Scan for the cell matching the given text and deliver its (X, Y) coordinate at center. 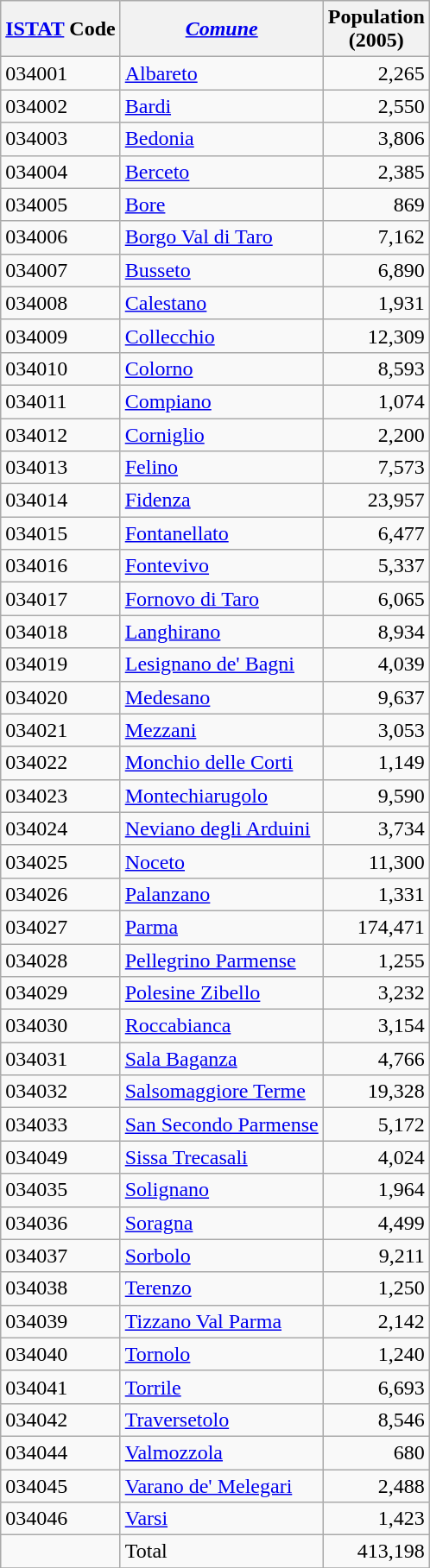
ISTAT Code (60, 29)
680 (376, 1452)
034039 (60, 1321)
Neviano degli Arduini (221, 828)
174,471 (376, 927)
2,142 (376, 1321)
034030 (60, 1026)
Population (2005) (376, 29)
034046 (60, 1519)
Compiano (221, 401)
413,198 (376, 1552)
23,957 (376, 501)
1,931 (376, 303)
1,255 (376, 960)
Berceto (221, 172)
Tornolo (221, 1354)
034028 (60, 960)
Varano de' Melegari (221, 1485)
Fontevivo (221, 566)
1,074 (376, 401)
Busseto (221, 270)
034021 (60, 730)
034031 (60, 1059)
6,693 (376, 1387)
Total (221, 1552)
9,590 (376, 796)
6,065 (376, 599)
034015 (60, 533)
9,211 (376, 1256)
Terenzo (221, 1288)
034008 (60, 303)
4,024 (376, 1157)
Noceto (221, 861)
034024 (60, 828)
034022 (60, 763)
Calestano (221, 303)
Bore (221, 205)
8,593 (376, 368)
034004 (60, 172)
034026 (60, 894)
034016 (60, 566)
4,766 (376, 1059)
Torrile (221, 1387)
2,550 (376, 106)
034041 (60, 1387)
Corniglio (221, 434)
Polesine Zibello (221, 993)
Valmozzola (221, 1452)
5,337 (376, 566)
2,265 (376, 73)
034009 (60, 336)
034040 (60, 1354)
Lesignano de' Bagni (221, 664)
8,546 (376, 1420)
Fidenza (221, 501)
19,328 (376, 1092)
034005 (60, 205)
1,964 (376, 1190)
034020 (60, 697)
2,200 (376, 434)
034014 (60, 501)
Solignano (221, 1190)
Fornovo di Taro (221, 599)
Medesano (221, 697)
3,154 (376, 1026)
034023 (60, 796)
034044 (60, 1452)
034035 (60, 1190)
034007 (60, 270)
034033 (60, 1124)
Albareto (221, 73)
Traversetolo (221, 1420)
7,573 (376, 468)
1,240 (376, 1354)
Fontanellato (221, 533)
4,039 (376, 664)
034029 (60, 993)
Borgo Val di Taro (221, 237)
5,172 (376, 1124)
034010 (60, 368)
Bedonia (221, 139)
1,149 (376, 763)
8,934 (376, 632)
1,250 (376, 1288)
034011 (60, 401)
034036 (60, 1223)
9,637 (376, 697)
034018 (60, 632)
034012 (60, 434)
Pellegrino Parmense (221, 960)
Salsomaggiore Terme (221, 1092)
2,488 (376, 1485)
034045 (60, 1485)
034032 (60, 1092)
12,309 (376, 336)
San Secondo Parmense (221, 1124)
Sala Baganza (221, 1059)
Sorbolo (221, 1256)
3,053 (376, 730)
034038 (60, 1288)
2,385 (376, 172)
Sissa Trecasali (221, 1157)
Tizzano Val Parma (221, 1321)
6,477 (376, 533)
Felino (221, 468)
3,806 (376, 139)
3,734 (376, 828)
034037 (60, 1256)
Monchio delle Corti (221, 763)
4,499 (376, 1223)
034049 (60, 1157)
3,232 (376, 993)
034019 (60, 664)
869 (376, 205)
034017 (60, 599)
1,331 (376, 894)
Bardi (221, 106)
Mezzani (221, 730)
034003 (60, 139)
11,300 (376, 861)
Roccabianca (221, 1026)
034001 (60, 73)
034042 (60, 1420)
Collecchio (221, 336)
1,423 (376, 1519)
Colorno (221, 368)
7,162 (376, 237)
034027 (60, 927)
Langhirano (221, 632)
034002 (60, 106)
Montechiarugolo (221, 796)
034013 (60, 468)
034025 (60, 861)
6,890 (376, 270)
034006 (60, 237)
Palanzano (221, 894)
Soragna (221, 1223)
Parma (221, 927)
Comune (221, 29)
Varsi (221, 1519)
